Output the [X, Y] coordinate of the center of the cell containing the given text.  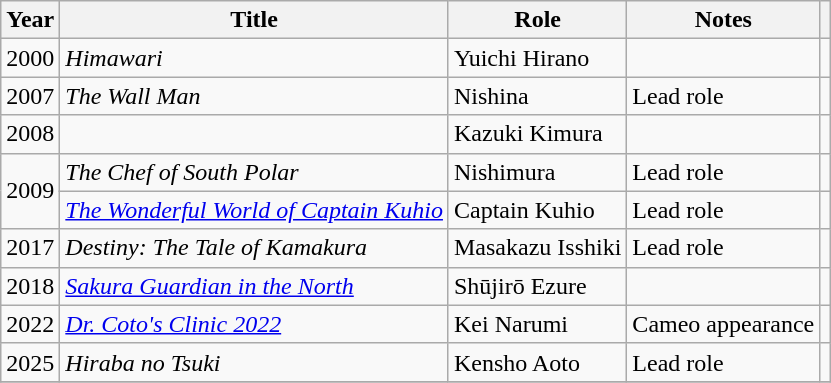
2018 [30, 286]
Yuichi Hirano [537, 58]
Destiny: The Tale of Kamakura [254, 248]
The Wonderful World of Captain Kuhio [254, 210]
Shūjirō Ezure [537, 286]
Dr. Coto's Clinic 2022 [254, 324]
Role [537, 20]
Kensho Aoto [537, 362]
Title [254, 20]
2009 [30, 191]
Kei Narumi [537, 324]
2022 [30, 324]
Hiraba no Tsuki [254, 362]
Captain Kuhio [537, 210]
Notes [724, 20]
Nishina [537, 96]
The Chef of South Polar [254, 172]
2017 [30, 248]
Kazuki Kimura [537, 134]
2025 [30, 362]
2000 [30, 58]
Nishimura [537, 172]
Himawari [254, 58]
The Wall Man [254, 96]
Year [30, 20]
2008 [30, 134]
2007 [30, 96]
Sakura Guardian in the North [254, 286]
Masakazu Isshiki [537, 248]
Cameo appearance [724, 324]
